Output the [x, y] coordinate of the center of the cell containing the given text.  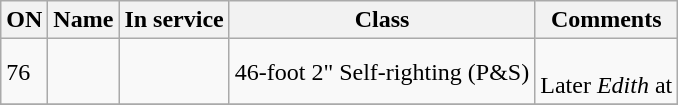
In service [174, 20]
Class [382, 20]
Later Edith at [606, 72]
Name [84, 20]
ON [24, 20]
46-foot 2" Self-righting (P&S) [382, 72]
Comments [606, 20]
76 [24, 72]
